Find where the given text appears and provide that cell's center as (X, Y) coordinate. 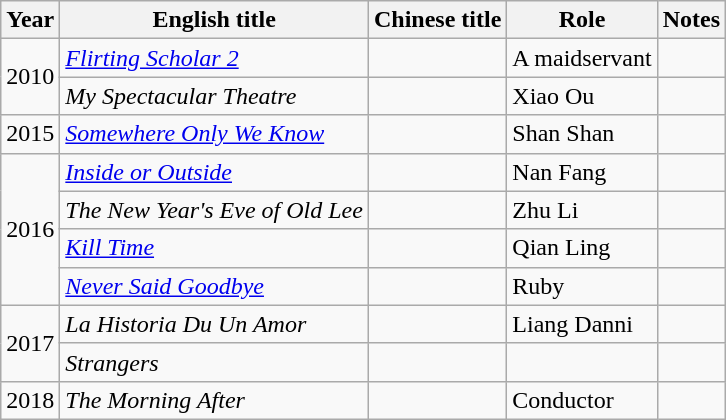
Ruby (582, 286)
Nan Fang (582, 172)
La Historia Du Un Amor (214, 324)
Xiao Ou (582, 96)
Liang Danni (582, 324)
Inside or Outside (214, 172)
Qian Ling (582, 248)
The Morning After (214, 400)
Role (582, 20)
2017 (30, 343)
The New Year's Eve of Old Lee (214, 210)
Flirting Scholar 2 (214, 58)
2016 (30, 229)
2018 (30, 400)
Shan Shan (582, 134)
2010 (30, 77)
English title (214, 20)
A maidservant (582, 58)
Kill Time (214, 248)
Chinese title (437, 20)
2015 (30, 134)
Somewhere Only We Know (214, 134)
Never Said Goodbye (214, 286)
Year (30, 20)
Notes (691, 20)
Zhu Li (582, 210)
My Spectacular Theatre (214, 96)
Strangers (214, 362)
Conductor (582, 400)
